From the cell containing the given text, extract its center point as [X, Y] coordinate. 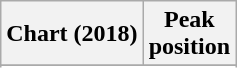
Chart (2018) [72, 34]
Peakposition [189, 34]
